Pinpoint the cell where the given text exists, returning its (x, y) midpoint coordinate. 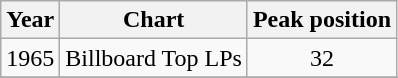
1965 (30, 58)
32 (322, 58)
Chart (154, 20)
Year (30, 20)
Billboard Top LPs (154, 58)
Peak position (322, 20)
